Identify which cell holds the provided text, then report its (x, y) central coordinate. 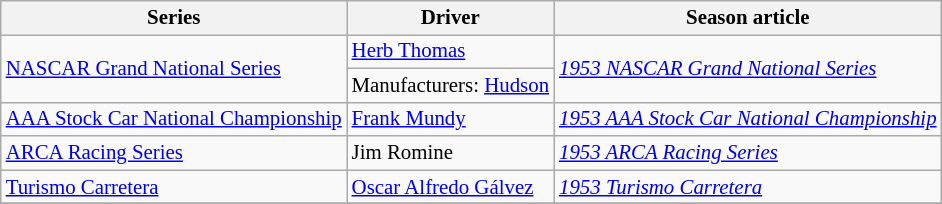
1953 ARCA Racing Series (748, 153)
Jim Romine (450, 153)
Driver (450, 18)
Manufacturers: Hudson (450, 85)
Series (174, 18)
Oscar Alfredo Gálvez (450, 187)
1953 NASCAR Grand National Series (748, 68)
ARCA Racing Series (174, 153)
AAA Stock Car National Championship (174, 119)
1953 Turismo Carretera (748, 187)
Herb Thomas (450, 51)
NASCAR Grand National Series (174, 68)
Turismo Carretera (174, 187)
Season article (748, 18)
1953 AAA Stock Car National Championship (748, 119)
Frank Mundy (450, 119)
